Extract the (x, y) coordinate from the center of the cell holding the provided text.  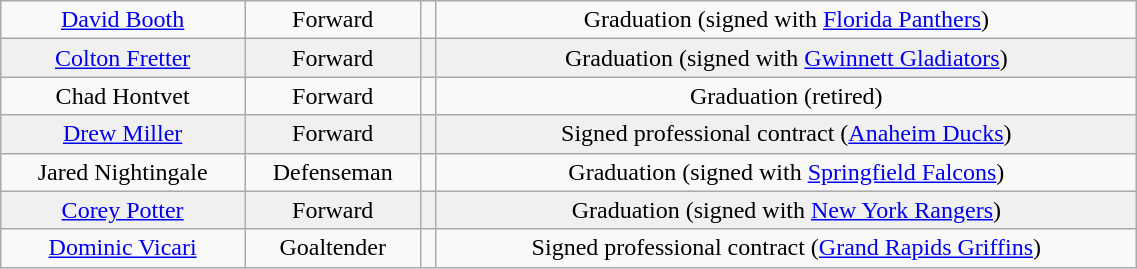
Jared Nightingale (123, 172)
Signed professional contract (Anaheim Ducks) (786, 134)
Dominic Vicari (123, 248)
Colton Fretter (123, 58)
Graduation (signed with Gwinnett Gladiators) (786, 58)
Graduation (retired) (786, 96)
Corey Potter (123, 210)
David Booth (123, 20)
Drew Miller (123, 134)
Signed professional contract (Grand Rapids Griffins) (786, 248)
Chad Hontvet (123, 96)
Graduation (signed with Springfield Falcons) (786, 172)
Graduation (signed with New York Rangers) (786, 210)
Graduation (signed with Florida Panthers) (786, 20)
Defenseman (332, 172)
Goaltender (332, 248)
